Provide the (X, Y) coordinate of the cell's center where the given text is located.  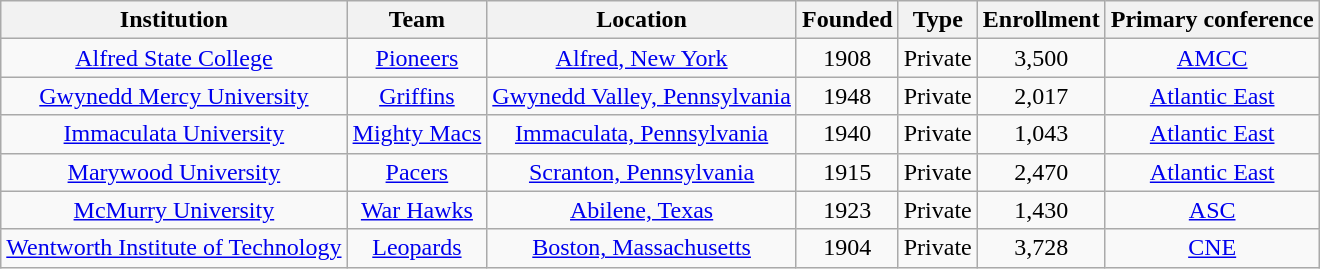
2,017 (1041, 96)
Boston, Massachusetts (642, 248)
Founded (847, 20)
2,470 (1041, 172)
Enrollment (1041, 20)
Griffins (417, 96)
Alfred State College (174, 58)
1948 (847, 96)
Wentworth Institute of Technology (174, 248)
Gwynedd Valley, Pennsylvania (642, 96)
Primary conference (1212, 20)
1908 (847, 58)
3,728 (1041, 248)
Team (417, 20)
Immaculata, Pennsylvania (642, 134)
Marywood University (174, 172)
Alfred, New York (642, 58)
AMCC (1212, 58)
Leopards (417, 248)
Immaculata University (174, 134)
Scranton, Pennsylvania (642, 172)
War Hawks (417, 210)
Location (642, 20)
CNE (1212, 248)
1923 (847, 210)
1,430 (1041, 210)
1940 (847, 134)
Institution (174, 20)
3,500 (1041, 58)
Pacers (417, 172)
1,043 (1041, 134)
Pioneers (417, 58)
Type (938, 20)
1915 (847, 172)
1904 (847, 248)
Abilene, Texas (642, 210)
ASC (1212, 210)
Mighty Macs (417, 134)
McMurry University (174, 210)
Gwynedd Mercy University (174, 96)
